Output the (X, Y) coordinate of the center of the cell containing the given text.  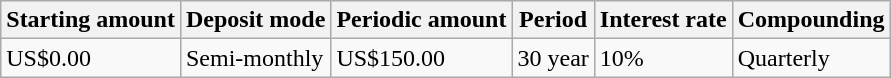
Interest rate (663, 20)
Quarterly (811, 58)
10% (663, 58)
Starting amount (91, 20)
US$0.00 (91, 58)
US$150.00 (422, 58)
Compounding (811, 20)
Periodic amount (422, 20)
Period (553, 20)
30 year (553, 58)
Deposit mode (255, 20)
Semi-monthly (255, 58)
